Capture the cell that displays the provided text and extract its [X, Y] central coordinate. 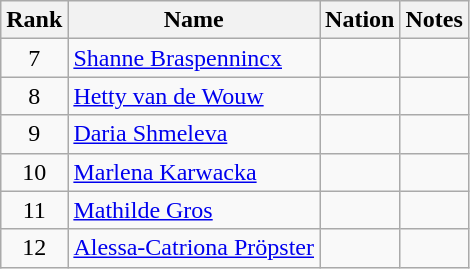
Hetty van de Wouw [194, 96]
12 [34, 248]
Nation [360, 20]
10 [34, 172]
Rank [34, 20]
Shanne Braspennincx [194, 58]
8 [34, 96]
Marlena Karwacka [194, 172]
Mathilde Gros [194, 210]
Alessa-Catriona Pröpster [194, 248]
Daria Shmeleva [194, 134]
7 [34, 58]
Name [194, 20]
9 [34, 134]
Notes [434, 20]
11 [34, 210]
